Return the (x, y) coordinate for the center point of the cell that contains the specified text.  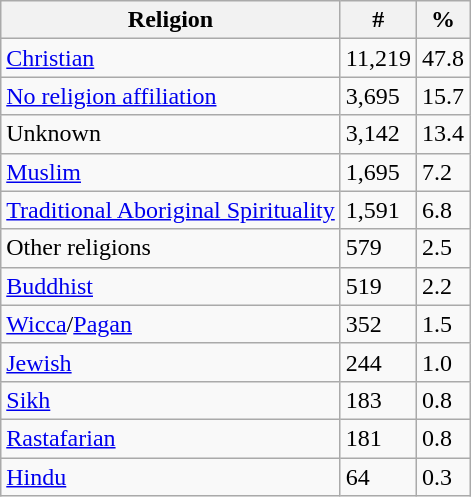
47.8 (442, 58)
# (378, 20)
Sikh (171, 400)
519 (378, 286)
Christian (171, 58)
7.2 (442, 172)
1,695 (378, 172)
Muslim (171, 172)
Hindu (171, 477)
No religion affiliation (171, 96)
Buddhist (171, 286)
2.5 (442, 248)
Wicca/Pagan (171, 324)
Other religions (171, 248)
579 (378, 248)
Traditional Aboriginal Spirituality (171, 210)
2.2 (442, 286)
11,219 (378, 58)
183 (378, 400)
1.0 (442, 362)
13.4 (442, 134)
352 (378, 324)
244 (378, 362)
1,591 (378, 210)
6.8 (442, 210)
% (442, 20)
1.5 (442, 324)
64 (378, 477)
Jewish (171, 362)
Unknown (171, 134)
3,142 (378, 134)
15.7 (442, 96)
3,695 (378, 96)
0.3 (442, 477)
Rastafarian (171, 438)
Religion (171, 20)
181 (378, 438)
